Determine the [x, y] coordinate at the center of the cell enclosing the given text.  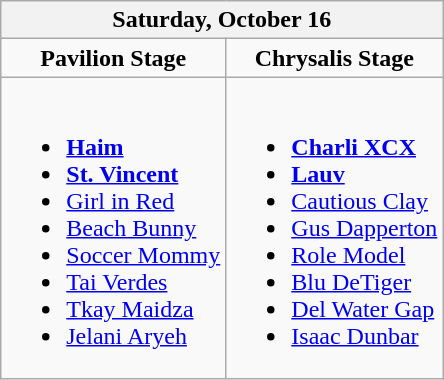
Saturday, October 16 [222, 20]
HaimSt. VincentGirl in RedBeach BunnySoccer MommyTai VerdesTkay MaidzaJelani Aryeh [114, 228]
Charli XCXLauvCautious ClayGus DappertonRole ModelBlu DeTigerDel Water GapIsaac Dunbar [334, 228]
Chrysalis Stage [334, 58]
Pavilion Stage [114, 58]
